For the text-containing cell, return its midpoint in (X, Y) coordinate format. 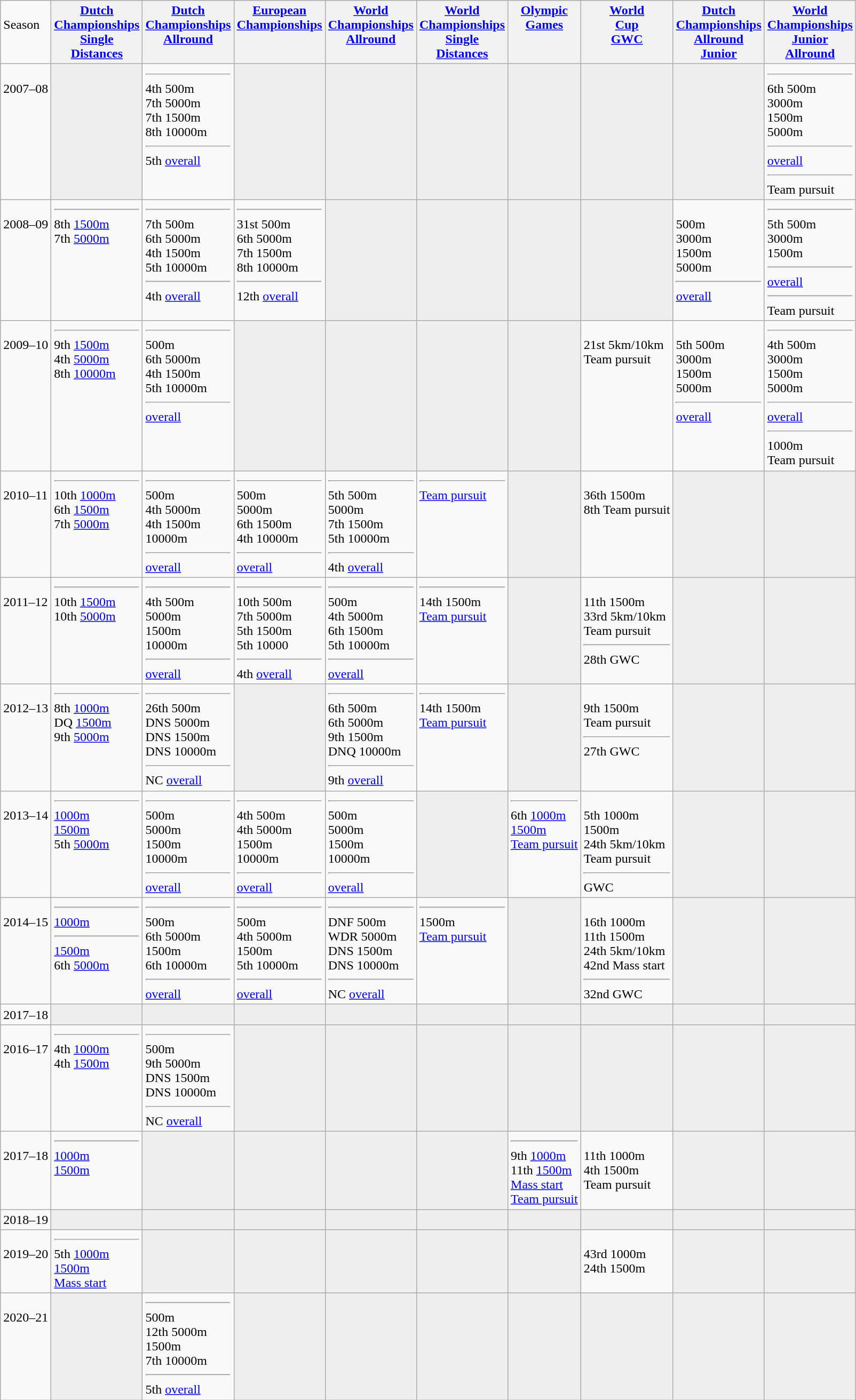
500m 6th 5000m 4th 1500m 5th 10000m overall (188, 396)
Dutch Championships Single Distances (97, 32)
DNF 500m WDR 5000m DNS 1500m DNS 10000m NC overall (370, 951)
16th 1000m 11th 1500m 24th 5km/10km 42nd Mass start 32nd GWC (627, 951)
500m 5000m 6th 1500m 4th 10000m overall (280, 524)
2009–10 (26, 396)
Dutch Championships Allround Junior (718, 32)
5th 500m 3000m 1500m overall Team pursuit (810, 260)
European Championships (280, 32)
2010–11 (26, 524)
2011–12 (26, 631)
500m 9th 5000m DNS 1500m DNS 10000m NC overall (188, 1078)
11th 1000m 4th 1500m Team pursuit (627, 1170)
5th 500m 5000m 7th 1500m 5th 10000m 4th overall (370, 524)
10th 1000m 6th 1500m 7th 5000m (97, 524)
World Championships Single Distances (462, 32)
10th 1500m 10th 5000m (97, 631)
2012–13 (26, 737)
Team pursuit (462, 524)
21st 5km/10km Team pursuit (627, 396)
500m 4th 5000m 6th 1500m 5th 10000m overall (370, 631)
4th 500m 4th 5000m 1500m 10000m overall (280, 844)
2018–19 (26, 1219)
4th 1000m 4th 1500m (97, 1078)
500m 4th 5000m 4th 1500m 10000m overall (188, 524)
8th 1500m 7th 5000m (97, 260)
Season (26, 32)
6th 500m 3000m 1500m 5000m overall Team pursuit (810, 132)
1000m 1500m (97, 1170)
5th 500m 3000m 1500m 5000m overall (718, 396)
1000m 1500m 6th 5000m (97, 951)
4th 500m 7th 5000m 7th 1500m 8th 10000m 5th overall (188, 132)
World Championships Allround (370, 32)
36th 1500m 8th Team pursuit (627, 524)
2008–09 (26, 260)
43rd 1000m 24th 1500m (627, 1261)
2020–21 (26, 1347)
1500m Team pursuit (462, 951)
4th 500m 3000m 1500m 5000m overall 1000m Team pursuit (810, 396)
10th 500m 7th 5000m 5th 1500m 5th 10000 4th overall (280, 631)
2019–20 (26, 1261)
500m 12th 5000m 1500m 7th 10000m 5th overall (188, 1347)
1000m 1500m 5th 5000m (97, 844)
500m 3000m 1500m 5000m overall (718, 260)
2007–08 (26, 132)
7th 500m 6th 5000m 4th 1500m 5th 10000m 4th overall (188, 260)
8th 1000m DQ 1500m 9th 5000m (97, 737)
500m 6th 5000m 1500m 6th 10000m overall (188, 951)
500m 4th 5000m 1500m 5th 10000m overall (280, 951)
9th 1500m Team pursuit 27th GWC (627, 737)
31st 500m 6th 5000m 7th 1500m 8th 10000m 12th overall (280, 260)
5th 1000m 1500m Mass start (97, 1261)
World Championships Junior Allround (810, 32)
6th 1000m 1500m Team pursuit (544, 844)
4th 500m 5000m 1500m 10000m overall (188, 631)
2016–17 (26, 1078)
Olympic Games (544, 32)
9th 1500m 4th 5000m 8th 10000m (97, 396)
11th 1500m 33rd 5km/10km Team pursuit 28th GWC (627, 631)
26th 500m DNS 5000m DNS 1500m DNS 10000m NC overall (188, 737)
2014–15 (26, 951)
2013–14 (26, 844)
6th 500m 6th 5000m 9th 1500m DNQ 10000m 9th overall (370, 737)
World Cup GWC (627, 32)
Dutch Championships Allround (188, 32)
5th 1000m 1500m 24th 5km/10km Team pursuit GWC (627, 844)
9th 1000m 11th 1500m Mass start Team pursuit (544, 1170)
